Capture the cell that displays the provided text and extract its [x, y] central coordinate. 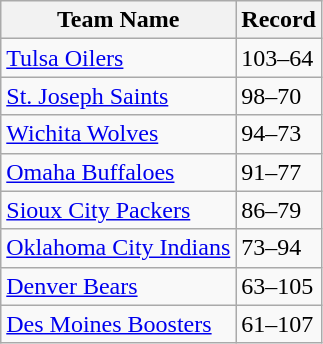
St. Joseph Saints [118, 96]
Tulsa Oilers [118, 58]
98–70 [279, 96]
Des Moines Boosters [118, 324]
Oklahoma City Indians [118, 248]
61–107 [279, 324]
73–94 [279, 248]
94–73 [279, 134]
91–77 [279, 172]
Team Name [118, 20]
63–105 [279, 286]
Record [279, 20]
Sioux City Packers [118, 210]
Omaha Buffaloes [118, 172]
86–79 [279, 210]
Denver Bears [118, 286]
Wichita Wolves [118, 134]
103–64 [279, 58]
